Provide the (X, Y) coordinate of the cell's center where the given text is located.  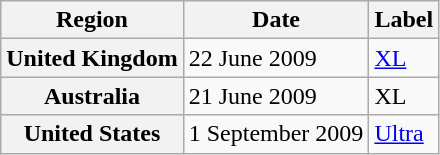
21 June 2009 (276, 96)
Australia (92, 96)
Date (276, 20)
Ultra (404, 134)
1 September 2009 (276, 134)
United States (92, 134)
United Kingdom (92, 58)
Region (92, 20)
22 June 2009 (276, 58)
Label (404, 20)
